Return the (x, y) coordinate for the center point of the cell that contains the specified text.  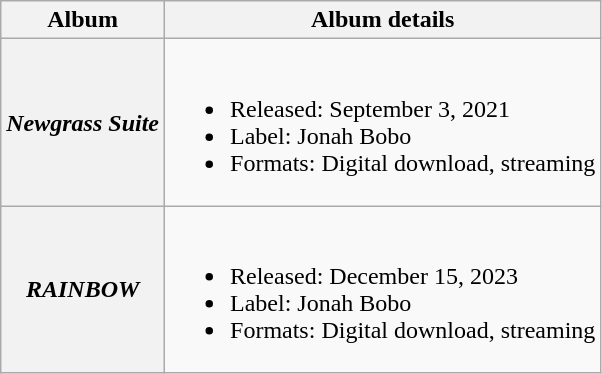
Released: December 15, 2023Label: Jonah BoboFormats: Digital download, streaming (383, 290)
Album details (383, 20)
Album (83, 20)
Newgrass Suite (83, 122)
RAINBOW (83, 290)
Released: September 3, 2021Label: Jonah BoboFormats: Digital download, streaming (383, 122)
